Capture the cell that displays the provided text and extract its (x, y) central coordinate. 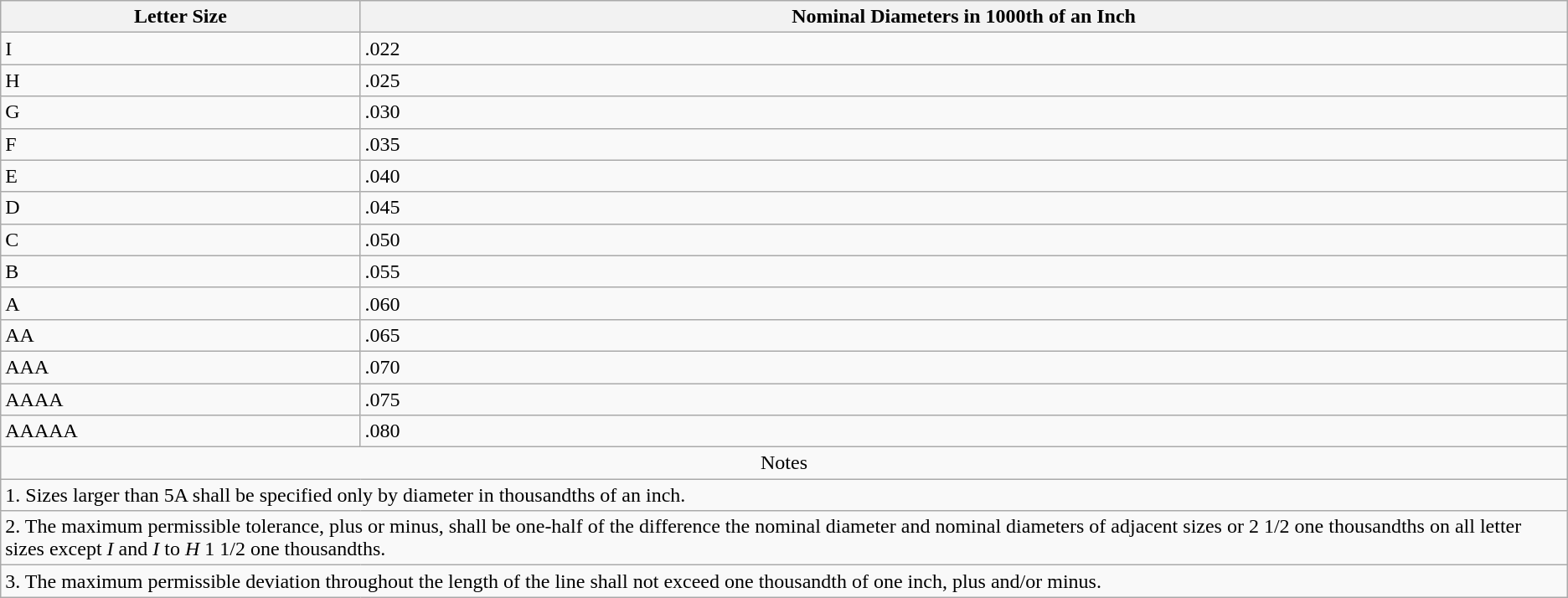
.055 (963, 271)
G (181, 112)
AAAAA (181, 431)
.025 (963, 80)
H (181, 80)
.040 (963, 176)
.065 (963, 335)
.070 (963, 367)
.022 (963, 49)
.035 (963, 144)
I (181, 49)
1. Sizes larger than 5A shall be specified only by diameter in thousandths of an inch. (784, 495)
.080 (963, 431)
C (181, 240)
3. The maximum permissible deviation throughout the length of the line shall not exceed one thousandth of one inch, plus and/or minus. (784, 581)
F (181, 144)
.030 (963, 112)
AA (181, 335)
B (181, 271)
.075 (963, 400)
.050 (963, 240)
Nominal Diameters in 1000th of an Inch (963, 17)
AAAA (181, 400)
.045 (963, 208)
.060 (963, 303)
Letter Size (181, 17)
E (181, 176)
A (181, 303)
D (181, 208)
AAA (181, 367)
Notes (784, 463)
